Capture the cell that displays the provided text and extract its [X, Y] central coordinate. 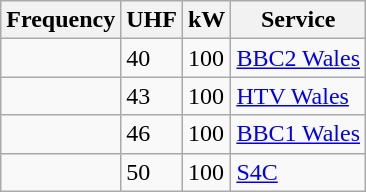
UHF [152, 20]
46 [152, 134]
HTV Wales [298, 96]
43 [152, 96]
kW [206, 20]
40 [152, 58]
BBC1 Wales [298, 134]
Frequency [61, 20]
BBC2 Wales [298, 58]
Service [298, 20]
S4C [298, 172]
50 [152, 172]
